Detect which cell encompasses the target text, then output its [X, Y] center coordinate. 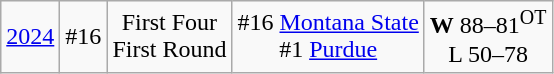
#16 Montana State#1 Purdue [328, 37]
W 88–81OTL 50–78 [488, 37]
2024 [30, 37]
#16 [84, 37]
First FourFirst Round [170, 37]
